Search for the cell housing the specified text and yield its (x, y) center coordinate. 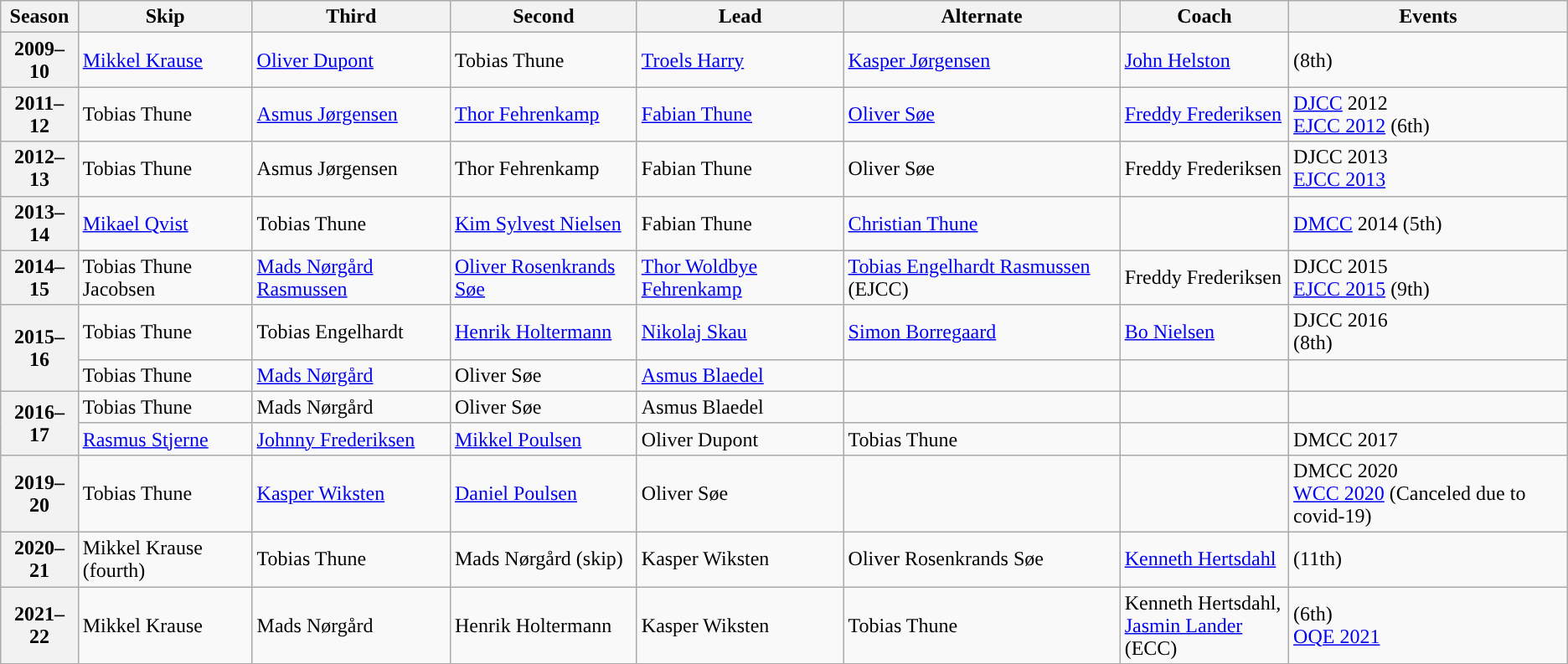
DJCC 2015 EJCC 2015 (9th) (1429, 278)
2015–16 (39, 348)
2019–20 (39, 493)
2020–21 (39, 559)
Coach (1204, 17)
DMCC 2014 (5th) (1429, 223)
2011–12 (39, 114)
Skip (165, 17)
Nikolaj Skau (740, 332)
2012–13 (39, 169)
DMCC 2020 WCC 2020 (Canceled due to covid-19) (1429, 493)
Kenneth Hertsdahl (1204, 559)
(6th)OQE 2021 (1429, 625)
DJCC 2013 EJCC 2013 (1429, 169)
Lead (740, 17)
Second (543, 17)
(8th) (1429, 60)
Simon Borregaard (982, 332)
John Helston (1204, 60)
2016–17 (39, 423)
Tobias Engelhardt Rasmussen (EJCC) (982, 278)
Mads Nørgård Rasmussen (351, 278)
Alternate (982, 17)
Tobias Engelhardt (351, 332)
Kim Sylvest Nielsen (543, 223)
Daniel Poulsen (543, 493)
Mikkel Poulsen (543, 439)
Mikael Qvist (165, 223)
Rasmus Stjerne (165, 439)
Bo Nielsen (1204, 332)
Thor Woldbye Fehrenkamp (740, 278)
DJCC 2012 EJCC 2012 (6th) (1429, 114)
Troels Harry (740, 60)
Kenneth Hertsdahl,Jasmin Lander (ECC) (1204, 625)
Mads Nørgård (skip) (543, 559)
(11th) (1429, 559)
DMCC 2017 (1429, 439)
Season (39, 17)
2013–14 (39, 223)
DJCC 2016 (8th) (1429, 332)
2014–15 (39, 278)
Christian Thune (982, 223)
Johnny Frederiksen (351, 439)
2009–10 (39, 60)
Events (1429, 17)
Tobias Thune Jacobsen (165, 278)
2021–22 (39, 625)
Mikkel Krause (fourth) (165, 559)
Kasper Jørgensen (982, 60)
Third (351, 17)
